Output the (X, Y) coordinate of the center of the cell containing the given text.  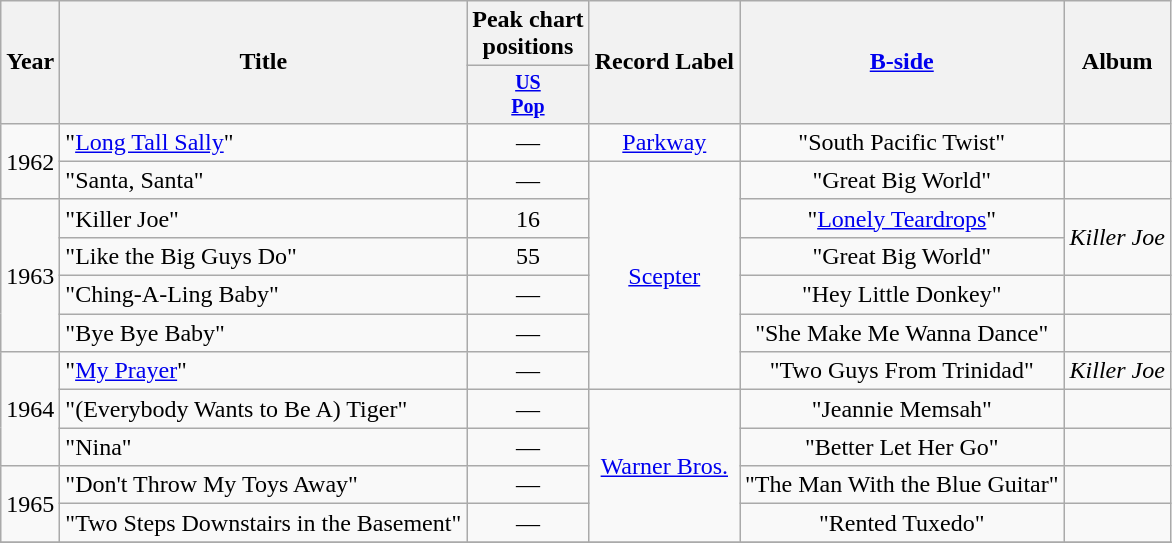
"Santa, Santa" (264, 180)
"My Prayer" (264, 371)
Title (264, 62)
1962 (30, 161)
"Rented Tuxedo" (902, 523)
16 (528, 218)
Warner Bros. (664, 466)
"Bye Bye Baby" (264, 333)
"Don't Throw My Toys Away" (264, 485)
"The Man With the Blue Guitar" (902, 485)
"Two Steps Downstairs in the Basement" (264, 523)
USPop (528, 94)
"Long Tall Sally" (264, 142)
Record Label (664, 62)
"Lonely Teardrops" (902, 218)
B-side (902, 62)
"Ching-A-Ling Baby" (264, 295)
"Like the Big Guys Do" (264, 256)
"Better Let Her Go" (902, 447)
Scepter (664, 275)
Year (30, 62)
Parkway (664, 142)
"Killer Joe" (264, 218)
Album (1117, 62)
"She Make Me Wanna Dance" (902, 333)
"Jeannie Memsah" (902, 409)
1964 (30, 409)
1963 (30, 275)
55 (528, 256)
"South Pacific Twist" (902, 142)
1965 (30, 504)
"(Everybody Wants to Be A) Tiger" (264, 409)
"Two Guys From Trinidad" (902, 371)
"Hey Little Donkey" (902, 295)
"Nina" (264, 447)
Peak chartpositions (528, 34)
